Determine the (x, y) coordinate at the center of the cell enclosing the given text.  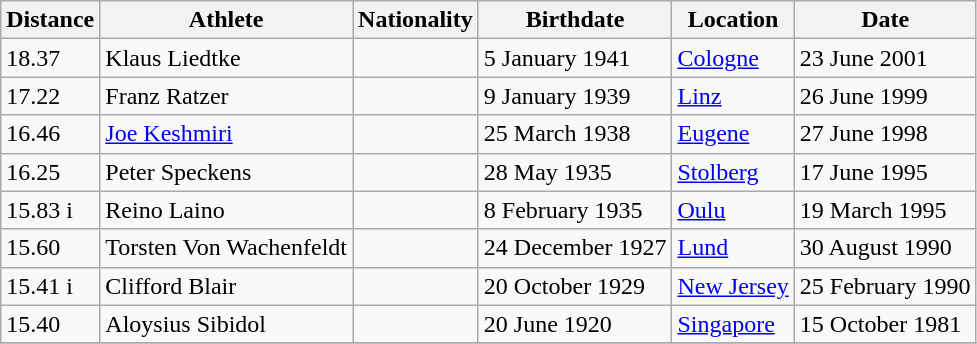
Oulu (733, 210)
Aloysius Sibidol (226, 324)
18.37 (50, 58)
Eugene (733, 134)
20 October 1929 (575, 286)
15.60 (50, 248)
5 January 1941 (575, 58)
Lund (733, 248)
15 October 1981 (885, 324)
17.22 (50, 96)
8 February 1935 (575, 210)
Joe Keshmiri (226, 134)
Franz Ratzer (226, 96)
Date (885, 20)
17 June 1995 (885, 172)
24 December 1927 (575, 248)
Birthdate (575, 20)
27 June 1998 (885, 134)
Nationality (416, 20)
30 August 1990 (885, 248)
15.83 i (50, 210)
Reino Laino (226, 210)
16.25 (50, 172)
20 June 1920 (575, 324)
Location (733, 20)
New Jersey (733, 286)
15.40 (50, 324)
Stolberg (733, 172)
Torsten Von Wachenfeldt (226, 248)
Peter Speckens (226, 172)
25 February 1990 (885, 286)
23 June 2001 (885, 58)
28 May 1935 (575, 172)
Athlete (226, 20)
9 January 1939 (575, 96)
Cologne (733, 58)
Distance (50, 20)
Klaus Liedtke (226, 58)
25 March 1938 (575, 134)
19 March 1995 (885, 210)
Clifford Blair (226, 286)
15.41 i (50, 286)
16.46 (50, 134)
26 June 1999 (885, 96)
Linz (733, 96)
Singapore (733, 324)
